Pinpoint the cell where the given text exists, returning its [X, Y] midpoint coordinate. 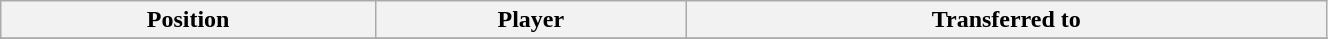
Transferred to [1006, 20]
Position [188, 20]
Player [532, 20]
